Output the (X, Y) coordinate of the center of the cell containing the given text.  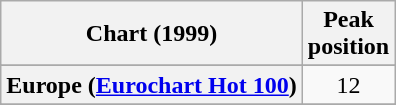
Europe (Eurochart Hot 100) (152, 85)
Chart (1999) (152, 34)
12 (348, 85)
Peak position (348, 34)
